Return the (X, Y) coordinate for the center point of the cell that contains the specified text.  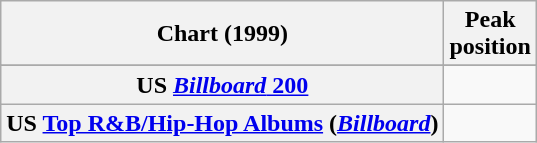
US Billboard 200 (222, 85)
US Top R&B/Hip-Hop Albums (Billboard) (222, 123)
Peakposition (490, 34)
Chart (1999) (222, 34)
